Find where the given text appears and provide that cell's center as [X, Y] coordinate. 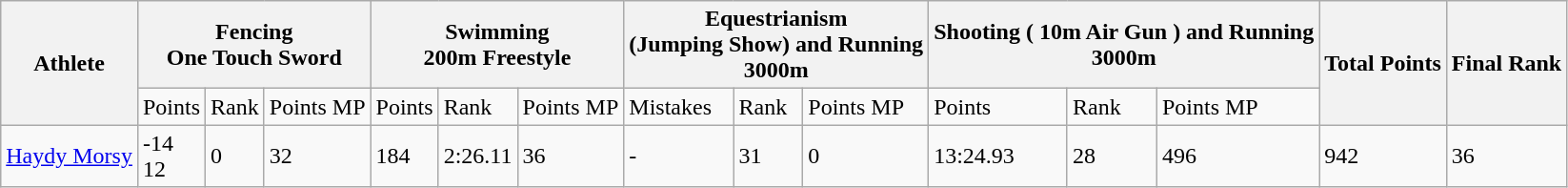
FencingOne Touch Sword [253, 45]
Total Points [1383, 63]
942 [1383, 157]
Athlete [70, 63]
28 [1112, 157]
- [678, 157]
32 [317, 157]
Mistakes [678, 107]
Haydy Morsy [70, 157]
2:26.11 [478, 157]
184 [404, 157]
13:24.93 [998, 157]
Swimming200m Freestyle [497, 45]
Equestrianism(Jumping Show) and Running3000m [776, 45]
Shooting ( 10m Air Gun ) and Running3000m [1124, 45]
31 [768, 157]
496 [1237, 157]
Final Rank [1506, 63]
-1412 [171, 157]
